Locate the cell with the specified text and output its (X, Y) center coordinate. 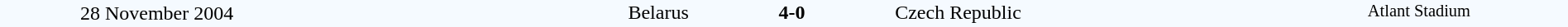
Atlant Stadium (1419, 13)
Czech Republic (1082, 12)
4-0 (791, 12)
Belarus (501, 12)
28 November 2004 (157, 13)
